Detect which cell encompasses the target text, then output its (x, y) center coordinate. 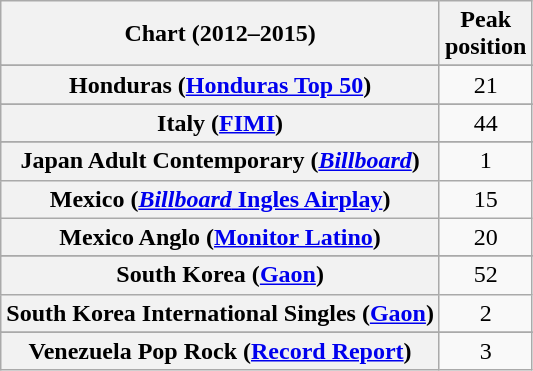
South Korea (Gaon) (220, 275)
21 (485, 85)
2 (485, 313)
Honduras (Honduras Top 50) (220, 85)
52 (485, 275)
Chart (2012–2015) (220, 34)
South Korea International Singles (Gaon) (220, 313)
Italy (FIMI) (220, 123)
3 (485, 351)
44 (485, 123)
Venezuela Pop Rock (Record Report) (220, 351)
1 (485, 161)
Japan Adult Contemporary (Billboard) (220, 161)
15 (485, 199)
Mexico (Billboard Ingles Airplay) (220, 199)
20 (485, 237)
Mexico Anglo (Monitor Latino) (220, 237)
Peakposition (485, 34)
